Detect which cell encompasses the target text, then output its [X, Y] center coordinate. 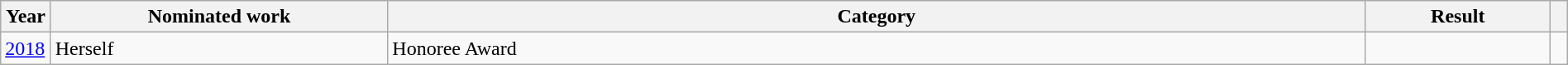
Result [1458, 17]
Herself [219, 48]
Honoree Award [877, 48]
Category [877, 17]
Nominated work [219, 17]
Year [26, 17]
2018 [26, 48]
